Return the (x, y) coordinate for the center point of the cell that contains the specified text.  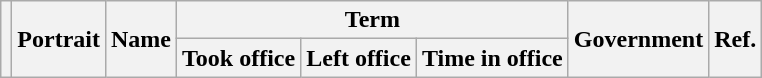
Term (373, 20)
Time in office (492, 58)
Portrait (59, 39)
Government (638, 39)
Ref. (736, 39)
Took office (239, 58)
Left office (359, 58)
Name (140, 39)
